Locate the cell with the specified text and output its (x, y) center coordinate. 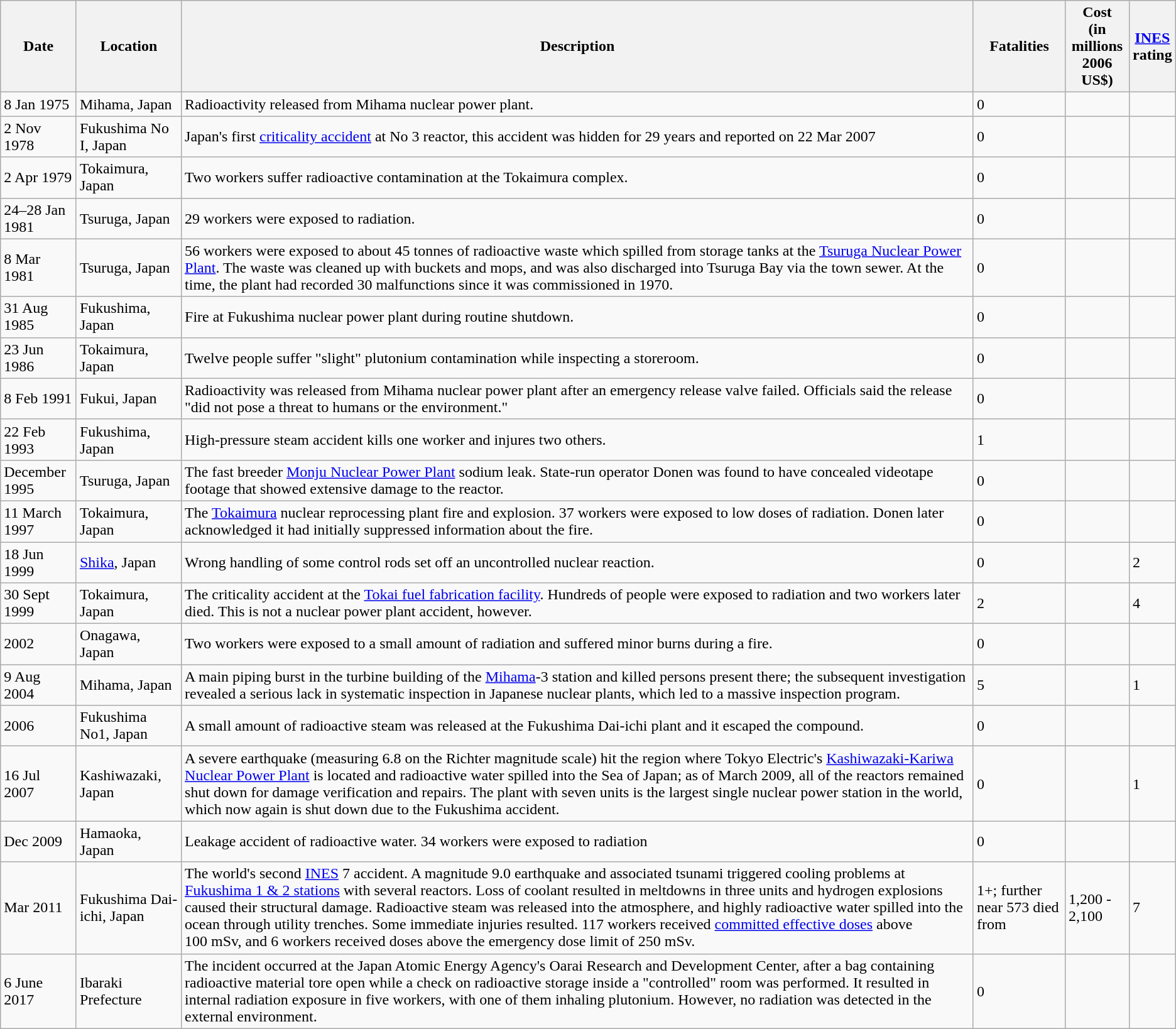
Two workers suffer radioactive contamination at the Tokaimura complex. (578, 177)
Mar 2011 (39, 908)
29 workers were exposed to radiation. (578, 219)
2 Apr 1979 (39, 177)
Japan's first criticality accident at No 3 reactor, this accident was hidden for 29 years and reported on 22 Mar 2007 (578, 137)
Ibaraki Prefecture (128, 991)
5 (1019, 685)
Fire at Fukushima nuclear power plant during routine shutdown. (578, 317)
Dec 2009 (39, 842)
24–28 Jan 1981 (39, 219)
Leakage accident of radioactive water. 34 workers were exposed to radiation (578, 842)
2 Nov 1978 (39, 137)
Radioactivity released from Mihama nuclear power plant. (578, 104)
9 Aug 2004 (39, 685)
2002 (39, 645)
Fukushima Dai-ichi, Japan (128, 908)
1,200 - 2,100 (1097, 908)
Cost (in millions 2006 US$) (1097, 46)
Description (578, 46)
Fukushima No I, Japan (128, 137)
2006 (39, 726)
Hamaoka, Japan (128, 842)
6 June 2017 (39, 991)
4 (1152, 603)
Two workers were exposed to a small amount of radiation and suffered minor burns during a fire. (578, 645)
30 Sept 1999 (39, 603)
Date (39, 46)
Onagawa, Japan (128, 645)
Shika, Japan (128, 562)
Kashiwazaki, Japan (128, 784)
8 Feb 1991 (39, 398)
16 Jul 2007 (39, 784)
INES rating (1152, 46)
18 Jun 1999 (39, 562)
High-pressure steam accident kills one worker and injures two others. (578, 440)
A small amount of radioactive steam was released at the Fukushima Dai-ichi plant and it escaped the compound. (578, 726)
Fukui, Japan (128, 398)
7 (1152, 908)
22 Feb 1993 (39, 440)
1+; further near 573 died from (1019, 908)
Location (128, 46)
Fatalities (1019, 46)
23 Jun 1986 (39, 358)
11 March 1997 (39, 521)
Wrong handling of some control rods set off an uncontrolled nuclear reaction. (578, 562)
31 Aug 1985 (39, 317)
Twelve people suffer "slight" plutonium contamination while inspecting a storeroom. (578, 358)
8 Jan 1975 (39, 104)
December 1995 (39, 480)
8 Mar 1981 (39, 268)
Fukushima No1, Japan (128, 726)
